Search for the cell housing the specified text and yield its [X, Y] center coordinate. 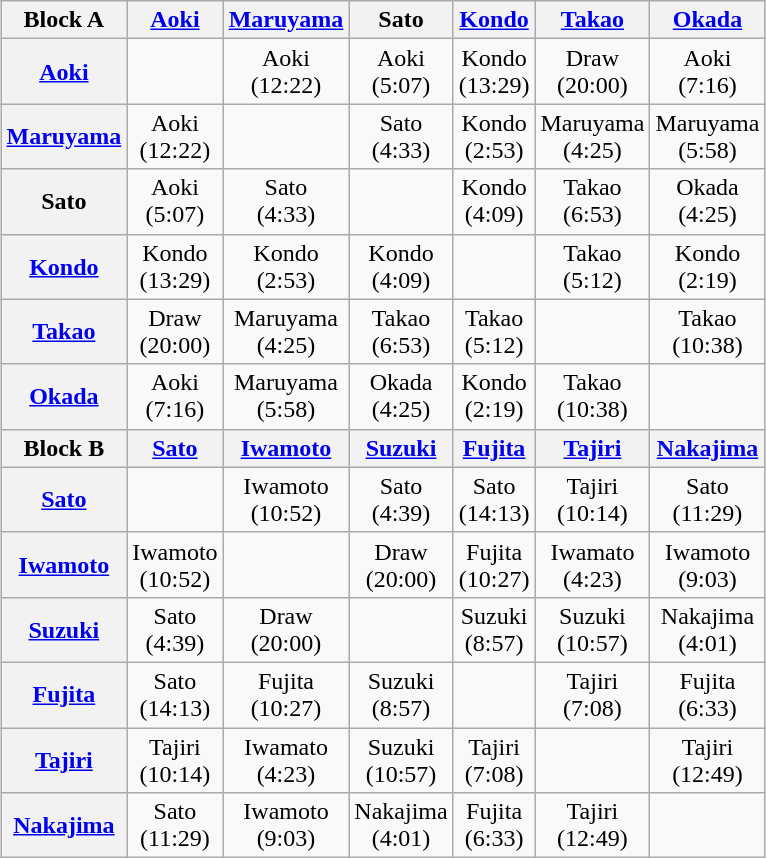
Block B [64, 448]
Block A [64, 20]
